Locate the cell with the specified text and output its [X, Y] center coordinate. 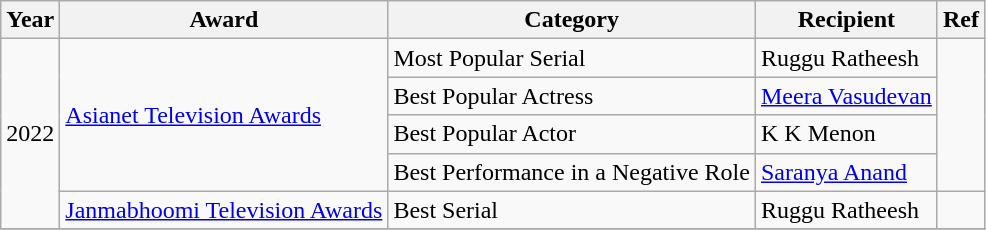
K K Menon [846, 134]
2022 [30, 134]
Janmabhoomi Television Awards [224, 210]
Ref [960, 20]
Recipient [846, 20]
Saranya Anand [846, 172]
Best Serial [572, 210]
Asianet Television Awards [224, 115]
Year [30, 20]
Best Popular Actress [572, 96]
Best Performance in a Negative Role [572, 172]
Category [572, 20]
Best Popular Actor [572, 134]
Award [224, 20]
Most Popular Serial [572, 58]
Meera Vasudevan [846, 96]
